Capture the cell that displays the provided text and extract its [X, Y] central coordinate. 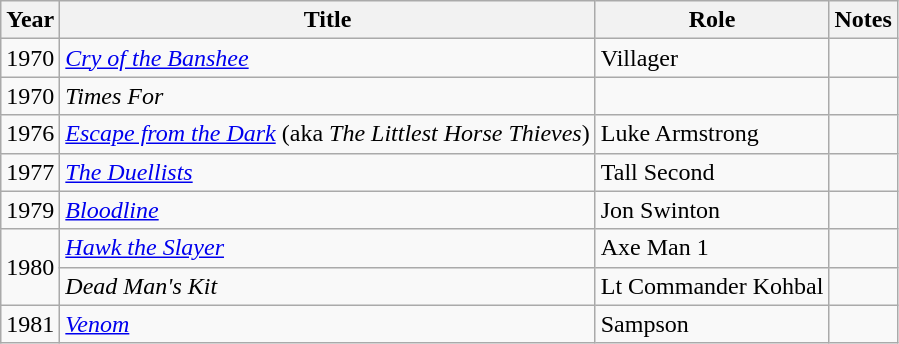
1979 [30, 210]
Jon Swinton [712, 210]
Sampson [712, 324]
Tall Second [712, 172]
Villager [712, 58]
Bloodline [328, 210]
Times For [328, 96]
Hawk the Slayer [328, 248]
Axe Man 1 [712, 248]
Role [712, 20]
Lt Commander Kohbal [712, 286]
Notes [863, 20]
Escape from the Dark (aka The Littlest Horse Thieves) [328, 134]
Year [30, 20]
The Duellists [328, 172]
Title [328, 20]
1981 [30, 324]
1980 [30, 267]
Luke Armstrong [712, 134]
Venom [328, 324]
1976 [30, 134]
Dead Man's Kit [328, 286]
1977 [30, 172]
Cry of the Banshee [328, 58]
